Find where the given text appears and provide that cell's center as (x, y) coordinate. 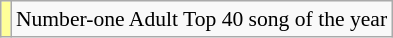
Number-one Adult Top 40 song of the year (202, 19)
